Determine the [X, Y] coordinate at the center of the cell enclosing the given text.  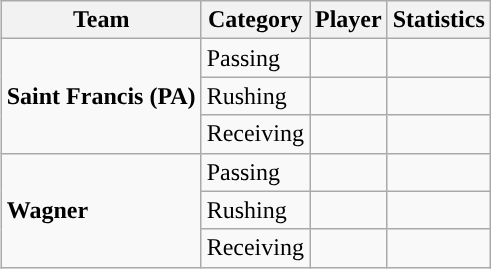
Wagner [101, 210]
Statistics [438, 20]
Player [349, 20]
Team [101, 20]
Category [255, 20]
Saint Francis (PA) [101, 96]
